Extract the (X, Y) coordinate from the center of the cell holding the provided text.  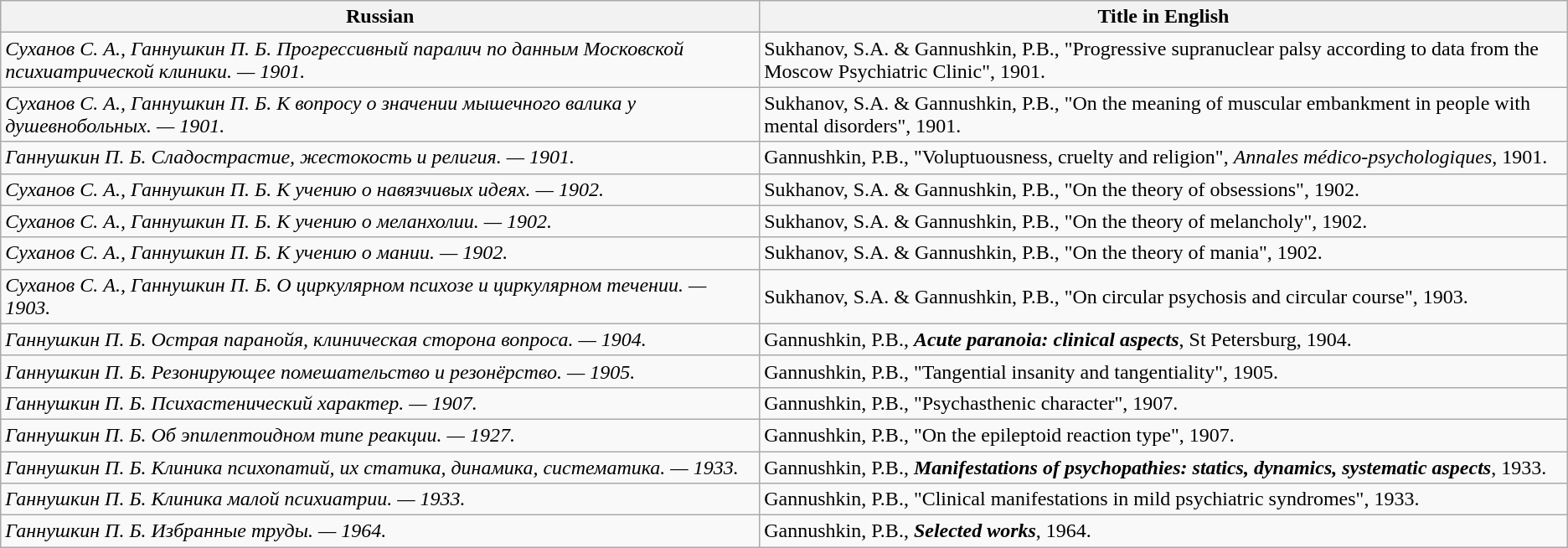
Russian (380, 17)
Суханов С. А., Ганнушкин П. Б. К учению о навязчивых идеях. — 1902. (380, 189)
Sukhanov, S.A. & Gannushkin, P.B., "On the theory of obsessions", 1902. (1164, 189)
Gannushkin, P.B., "Clinical manifestations in mild psychiatric syndromes", 1933. (1164, 499)
Gannushkin, P.B., "Psychasthenic character", 1907. (1164, 403)
Gannushkin, P.B., Acute paranoia: clinical aspects, St Petersburg, 1904. (1164, 339)
Gannushkin, P.B., Selected works, 1964. (1164, 531)
Ганнушкин П. Б. Избранные труды. — 1964. (380, 531)
Ганнушкин П. Б. Сладострастие, жестокость и религия. — 1901. (380, 158)
Суханов С. А., Ганнушкин П. Б. Прогрессивный паралич по данным Московской психиатрической клиники. — 1901. (380, 60)
Sukhanov, S.A. & Gannushkin, P.B., "On the theory of melancholy", 1902. (1164, 221)
Ганнушкин П. Б. Резонирующее помешательство и резонёрство. — 1905. (380, 371)
Суханов С. А., Ганнушкин П. Б. О циркулярном психозе и циркулярном течении. — 1903. (380, 297)
Ганнушкин П. Б. Об эпилептоидном типе реакции. — 1927. (380, 435)
Sukhanov, S.A. & Gannushkin, P.B., "Progressive supranuclear palsy according to data from the Moscow Psychiatric Clinic", 1901. (1164, 60)
Суханов С. А., Ганнушкин П. Б. К вопросу о значении мышечного валика у душевнобольных. — 1901. (380, 114)
Gannushkin, P.B., "On the epileptoid reaction type", 1907. (1164, 435)
Ганнушкин П. Б. Психастенический характер. — 1907. (380, 403)
Ганнушкин П. Б. Острая паранойя, клиническая сторона вопроса. — 1904. (380, 339)
Gannushkin, P.B., "Voluptuousness, cruelty and religion", Annales médico-psychologiques, 1901. (1164, 158)
Gannushkin, P.B., "Tangential insanity and tangentiality", 1905. (1164, 371)
Title in English (1164, 17)
Ганнушкин П. Б. Клиника психопатий, их статика, динамика, систематика. — 1933. (380, 467)
Sukhanov, S.A. & Gannushkin, P.B., "On the theory of mania", 1902. (1164, 253)
Gannushkin, P.B., Manifestations of psychopathies: statics, dynamics, systematic aspects, 1933. (1164, 467)
Sukhanov, S.A. & Gannushkin, P.B., "On circular psychosis and circular course", 1903. (1164, 297)
Суханов С. А., Ганнушкин П. Б. К учению о меланхолии. — 1902. (380, 221)
Sukhanov, S.A. & Gannushkin, P.B., "On the meaning of muscular embankment in people with mental disorders", 1901. (1164, 114)
Суханов С. А., Ганнушкин П. Б. К учению о мании. — 1902. (380, 253)
Ганнушкин П. Б. Клиника малой психиатрии. — 1933. (380, 499)
